Provide the (X, Y) coordinate of the cell's center where the given text is located.  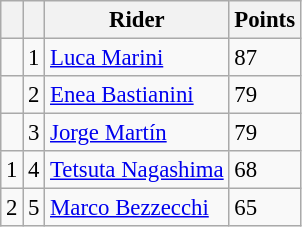
87 (264, 58)
65 (264, 208)
Jorge Martín (137, 133)
3 (34, 133)
Tetsuta Nagashima (137, 170)
Rider (137, 20)
Points (264, 20)
Luca Marini (137, 58)
Marco Bezzecchi (137, 208)
68 (264, 170)
Enea Bastianini (137, 95)
5 (34, 208)
4 (34, 170)
